Locate the cell with the specified text and output its (x, y) center coordinate. 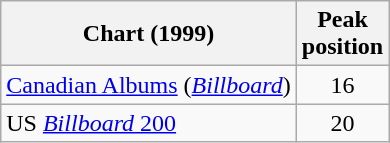
Canadian Albums (Billboard) (149, 85)
Peakposition (342, 34)
Chart (1999) (149, 34)
16 (342, 85)
US Billboard 200 (149, 123)
20 (342, 123)
